Locate the cell with the specified text and output its (x, y) center coordinate. 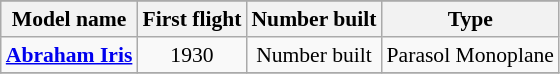
First flight (192, 19)
Parasol Monoplane (470, 55)
1930 (192, 55)
Model name (70, 19)
Type (470, 19)
Abraham Iris (70, 55)
